Find where the given text appears and provide that cell's center as (x, y) coordinate. 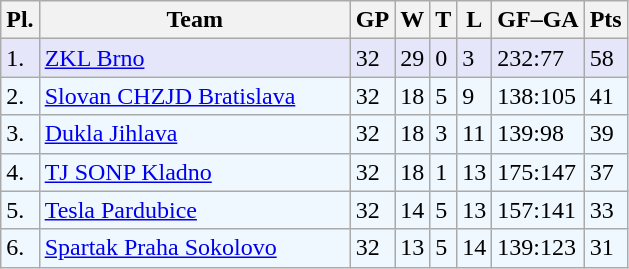
Tesla Pardubice (194, 210)
175:147 (538, 172)
232:77 (538, 58)
139:123 (538, 248)
GP (372, 20)
58 (606, 58)
L (474, 20)
157:141 (538, 210)
Dukla Jihlava (194, 134)
GF–GA (538, 20)
138:105 (538, 96)
1. (20, 58)
5. (20, 210)
TJ SONP Kladno (194, 172)
41 (606, 96)
Slovan CHZJD Bratislava (194, 96)
39 (606, 134)
Pts (606, 20)
6. (20, 248)
W (412, 20)
9 (474, 96)
Team (194, 20)
Pl. (20, 20)
2. (20, 96)
3. (20, 134)
4. (20, 172)
37 (606, 172)
ZKL Brno (194, 58)
29 (412, 58)
33 (606, 210)
31 (606, 248)
1 (444, 172)
Spartak Praha Sokolovo (194, 248)
11 (474, 134)
T (444, 20)
0 (444, 58)
139:98 (538, 134)
